Capture the cell that displays the provided text and extract its (X, Y) central coordinate. 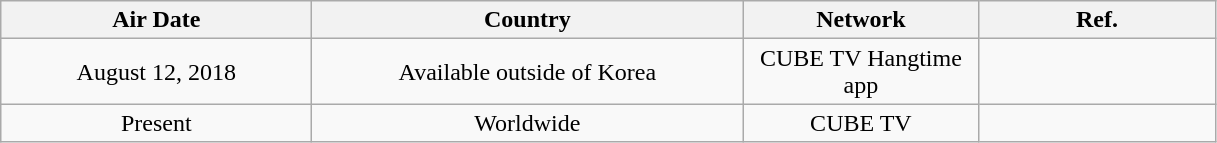
Country (528, 20)
CUBE TV (861, 123)
CUBE TV Hangtime app (861, 72)
Present (156, 123)
August 12, 2018 (156, 72)
Worldwide (528, 123)
Available outside of Korea (528, 72)
Network (861, 20)
Ref. (1097, 20)
Air Date (156, 20)
